Output the [x, y] coordinate of the center of the cell containing the given text.  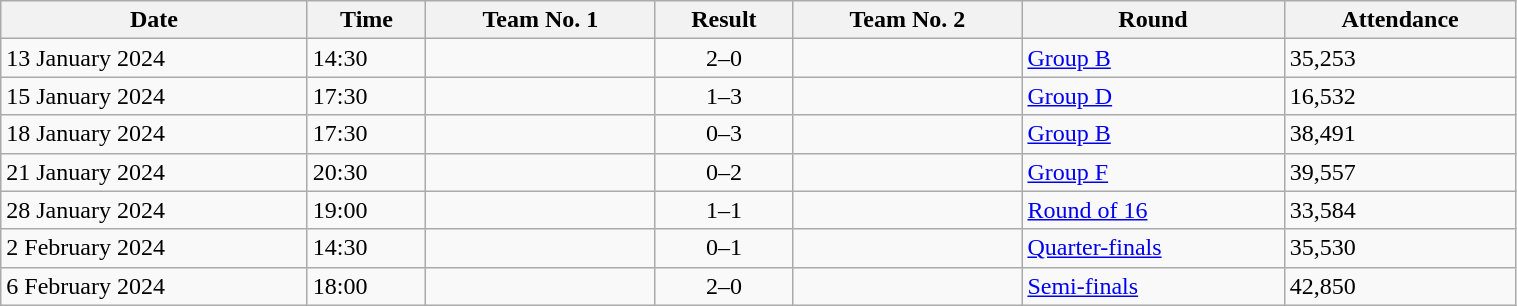
35,253 [1400, 58]
13 January 2024 [154, 58]
18:00 [366, 286]
0–2 [724, 172]
2 February 2024 [154, 248]
39,557 [1400, 172]
Team No. 1 [540, 20]
Round [1153, 20]
35,530 [1400, 248]
Result [724, 20]
33,584 [1400, 210]
16,532 [1400, 96]
18 January 2024 [154, 134]
19:00 [366, 210]
Semi-finals [1153, 286]
Group F [1153, 172]
42,850 [1400, 286]
Attendance [1400, 20]
6 February 2024 [154, 286]
0–1 [724, 248]
Group D [1153, 96]
Date [154, 20]
0–3 [724, 134]
Round of 16 [1153, 210]
15 January 2024 [154, 96]
Quarter-finals [1153, 248]
28 January 2024 [154, 210]
1–1 [724, 210]
20:30 [366, 172]
Team No. 2 [908, 20]
1–3 [724, 96]
21 January 2024 [154, 172]
Time [366, 20]
38,491 [1400, 134]
